Output the (x, y) coordinate of the center of the cell containing the given text.  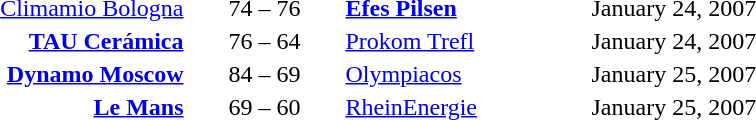
Prokom Trefl (466, 41)
84 – 69 (264, 74)
76 – 64 (264, 41)
Olympiacos (466, 74)
